Locate the cell with the specified text and output its [x, y] center coordinate. 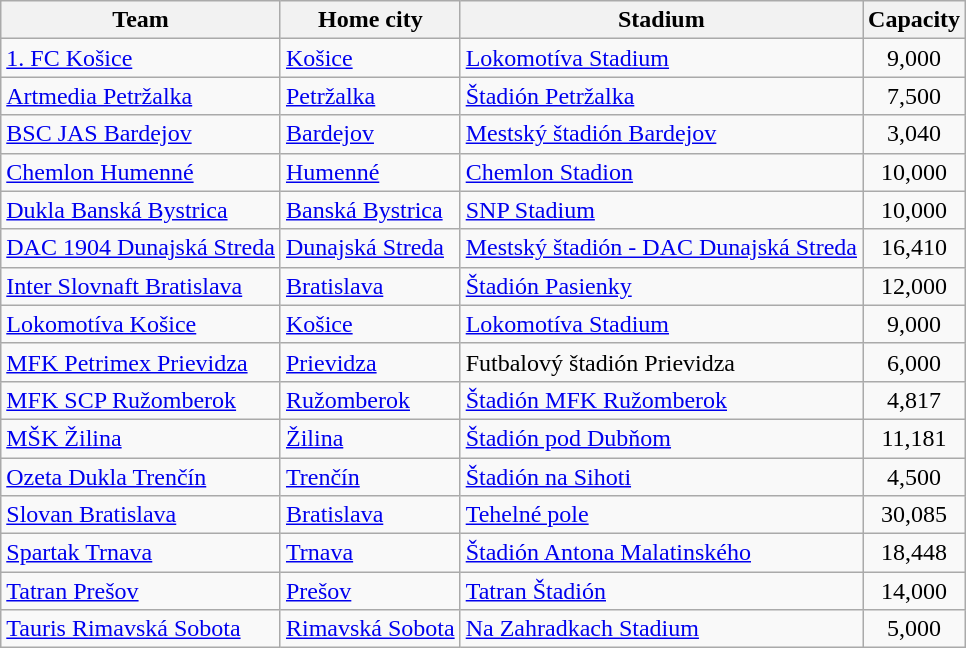
Slovan Bratislava [141, 515]
Na Zahradkach Stadium [661, 629]
Ružomberok [370, 400]
Dunajská Streda [370, 248]
Capacity [914, 20]
Bardejov [370, 134]
MFK SCP Ružomberok [141, 400]
Prešov [370, 591]
Štadión pod Dubňom [661, 438]
4,817 [914, 400]
12,000 [914, 286]
Ozeta Dukla Trenčín [141, 477]
SNP Stadium [661, 210]
Mestský štadión Bardejov [661, 134]
Štadión MFK Ružomberok [661, 400]
7,500 [914, 96]
Chemlon Humenné [141, 172]
Artmedia Petržalka [141, 96]
Štadión Petržalka [661, 96]
Rimavská Sobota [370, 629]
5,000 [914, 629]
Dukla Banská Bystrica [141, 210]
1. FC Košice [141, 58]
Stadium [661, 20]
3,040 [914, 134]
MFK Petrimex Prievidza [141, 362]
Spartak Trnava [141, 553]
Štadión Pasienky [661, 286]
Home city [370, 20]
BSC JAS Bardejov [141, 134]
MŠK Žilina [141, 438]
Tehelné pole [661, 515]
Banská Bystrica [370, 210]
Chemlon Stadion [661, 172]
Inter Slovnaft Bratislava [141, 286]
Prievidza [370, 362]
Mestský štadión - DAC Dunajská Streda [661, 248]
6,000 [914, 362]
DAC 1904 Dunajská Streda [141, 248]
Tauris Rimavská Sobota [141, 629]
18,448 [914, 553]
14,000 [914, 591]
Lokomotíva Košice [141, 324]
Tatran Štadión [661, 591]
30,085 [914, 515]
Štadión Antona Malatinského [661, 553]
Štadión na Sihoti [661, 477]
Žilina [370, 438]
4,500 [914, 477]
Trnava [370, 553]
Tatran Prešov [141, 591]
Petržalka [370, 96]
16,410 [914, 248]
Team [141, 20]
11,181 [914, 438]
Futbalový štadión Prievidza [661, 362]
Humenné [370, 172]
Trenčín [370, 477]
